Scan for the cell matching the given text and deliver its [X, Y] coordinate at center. 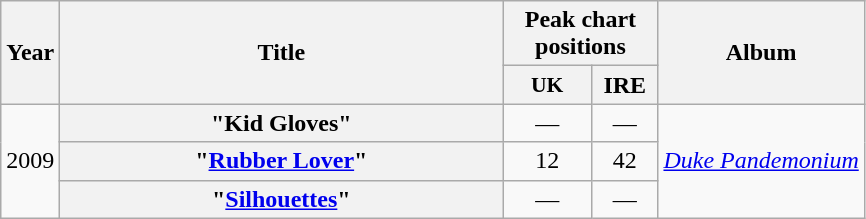
42 [625, 161]
2009 [30, 161]
"Kid Gloves" [282, 123]
Title [282, 52]
"Silhouettes" [282, 199]
Duke Pandemonium [761, 161]
Peak chart positions [580, 34]
UK [548, 85]
Year [30, 52]
12 [548, 161]
"Rubber Lover" [282, 161]
IRE [625, 85]
Album [761, 52]
